Find where the given text appears and provide that cell's center as [X, Y] coordinate. 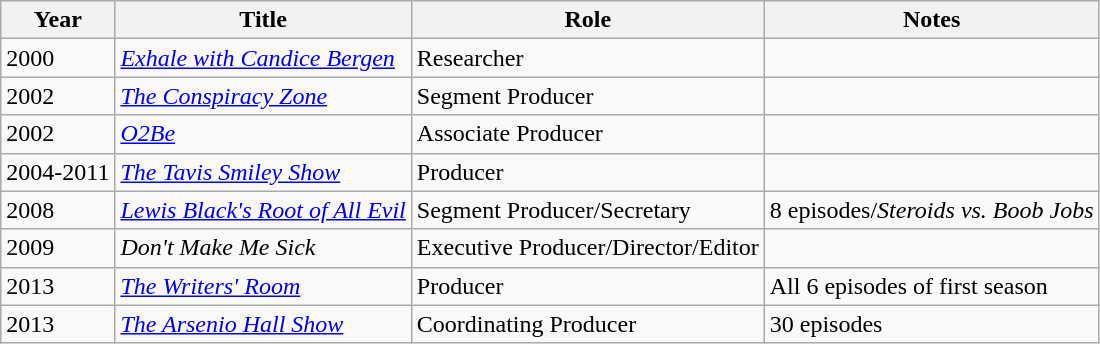
Year [58, 20]
Notes [932, 20]
O2Be [263, 134]
The Writers' Room [263, 286]
Associate Producer [588, 134]
Researcher [588, 58]
Executive Producer/Director/Editor [588, 248]
2000 [58, 58]
The Tavis Smiley Show [263, 172]
Exhale with Candice Bergen [263, 58]
30 episodes [932, 324]
8 episodes/Steroids vs. Boob Jobs [932, 210]
Role [588, 20]
Lewis Black's Root of All Evil [263, 210]
2004-2011 [58, 172]
2009 [58, 248]
The Conspiracy Zone [263, 96]
2008 [58, 210]
All 6 episodes of first season [932, 286]
Coordinating Producer [588, 324]
Don't Make Me Sick [263, 248]
Title [263, 20]
Segment Producer [588, 96]
The Arsenio Hall Show [263, 324]
Segment Producer/Secretary [588, 210]
